Locate the cell with the specified text and output its (x, y) center coordinate. 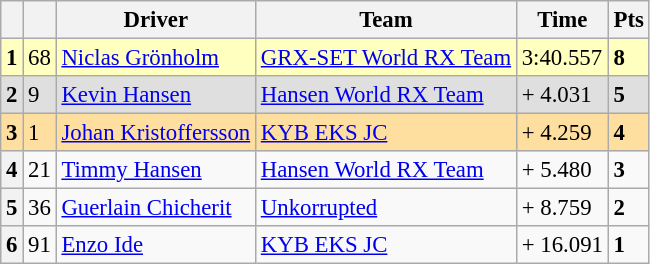
GRX-SET World RX Team (386, 58)
Guerlain Chicherit (156, 208)
Niclas Grönholm (156, 58)
36 (40, 208)
91 (40, 245)
9 (40, 95)
+ 16.091 (562, 245)
8 (628, 58)
Time (562, 20)
68 (40, 58)
21 (40, 170)
Kevin Hansen (156, 95)
+ 8.759 (562, 208)
Team (386, 20)
Johan Kristoffersson (156, 133)
Enzo Ide (156, 245)
6 (12, 245)
Driver (156, 20)
Unkorrupted (386, 208)
+ 4.259 (562, 133)
Timmy Hansen (156, 170)
+ 5.480 (562, 170)
3:40.557 (562, 58)
Pts (628, 20)
+ 4.031 (562, 95)
